Identify which cell holds the provided text, then report its (X, Y) central coordinate. 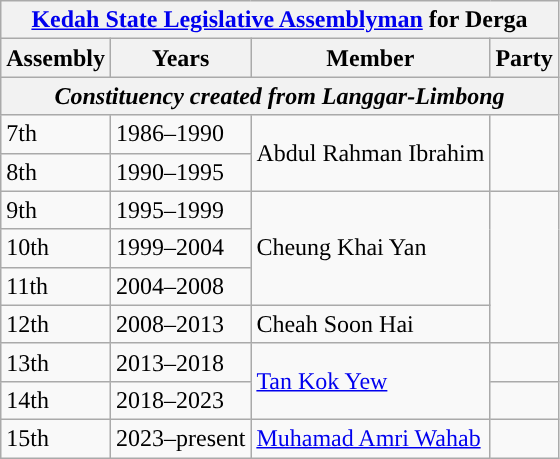
Muhamad Amri Wahab (370, 438)
10th (56, 248)
Cheung Khai Yan (370, 248)
1999–2004 (180, 248)
9th (56, 210)
Member (370, 58)
2018–2023 (180, 400)
Years (180, 58)
11th (56, 286)
1990–1995 (180, 172)
Constituency created from Langgar-Limbong (280, 96)
12th (56, 324)
7th (56, 134)
2004–2008 (180, 286)
1995–1999 (180, 210)
Party (524, 58)
2008–2013 (180, 324)
Cheah Soon Hai (370, 324)
14th (56, 400)
Tan Kok Yew (370, 381)
15th (56, 438)
2023–present (180, 438)
13th (56, 362)
Kedah State Legislative Assemblyman for Derga (280, 20)
Abdul Rahman Ibrahim (370, 153)
1986–1990 (180, 134)
2013–2018 (180, 362)
Assembly (56, 58)
8th (56, 172)
